Extract the (x, y) coordinate from the center of the cell holding the provided text.  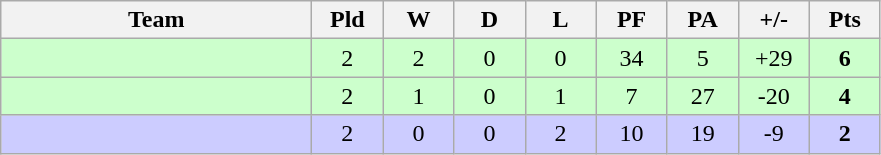
Team (156, 20)
Pld (348, 20)
PA (702, 20)
34 (632, 58)
W (418, 20)
27 (702, 96)
PF (632, 20)
+/- (774, 20)
4 (844, 96)
6 (844, 58)
Pts (844, 20)
5 (702, 58)
D (490, 20)
+29 (774, 58)
19 (702, 134)
10 (632, 134)
-9 (774, 134)
-20 (774, 96)
L (560, 20)
7 (632, 96)
